Extract the [x, y] coordinate from the center of the cell holding the provided text.  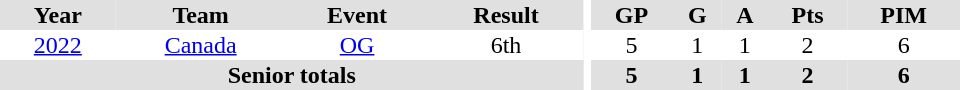
Team [201, 15]
A [745, 15]
Year [58, 15]
OG [358, 45]
Pts [808, 15]
2022 [58, 45]
PIM [904, 15]
Canada [201, 45]
6th [506, 45]
G [698, 15]
Result [506, 15]
GP [631, 15]
Event [358, 15]
Senior totals [292, 75]
